Provide the [X, Y] coordinate of the cell's center where the given text is located.  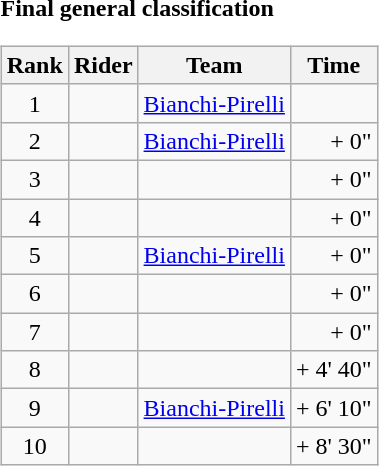
Team [214, 65]
4 [34, 217]
1 [34, 103]
Rider [103, 65]
8 [34, 370]
Time [334, 65]
Rank [34, 65]
3 [34, 179]
+ 8' 30" [334, 446]
9 [34, 408]
+ 4' 40" [334, 370]
5 [34, 256]
7 [34, 332]
6 [34, 294]
10 [34, 446]
2 [34, 141]
+ 6' 10" [334, 408]
